Pinpoint the cell where the given text exists, returning its (x, y) midpoint coordinate. 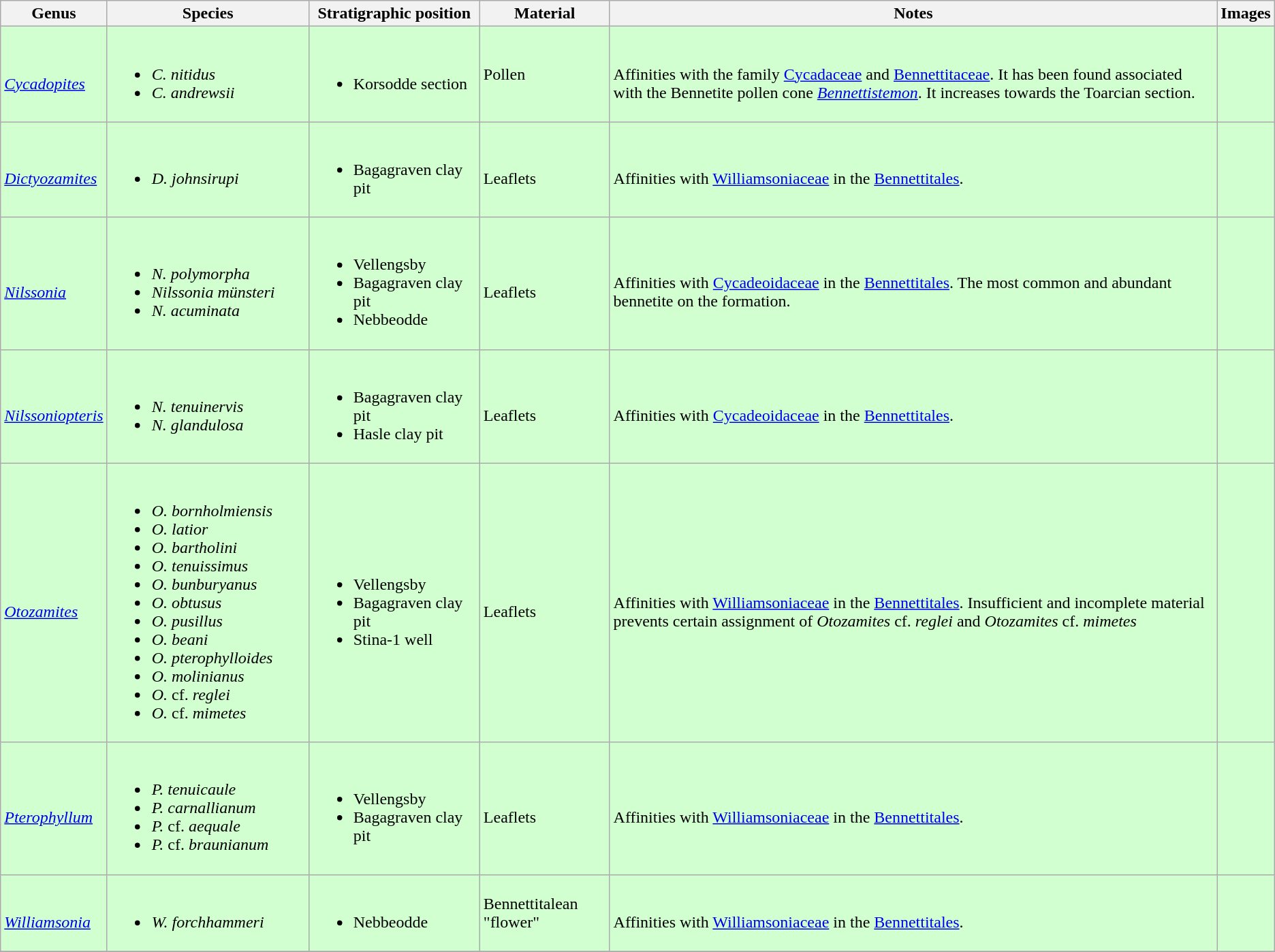
Pollen (545, 74)
Affinities with Cycadeoidaceae in the Bennettitales. (913, 406)
VellengsbyBagagraven clay pit (394, 808)
Images (1246, 14)
Species (208, 14)
Nebbeodde (394, 913)
Nilssonia (54, 283)
VellengsbyBagagraven clay pitNebbeodde (394, 283)
Williamsonia (54, 913)
VellengsbyBagagraven clay pitStina-1 well (394, 603)
D. johnsirupi (208, 170)
Nilssoniopteris (54, 406)
N. tenuinervisN. glandulosa (208, 406)
Affinities with Cycadeoidaceae in the Bennettitales. The most common and abundant bennetite on the formation. (913, 283)
Bagagraven clay pitHasle clay pit (394, 406)
Cycadopites (54, 74)
Bagagraven clay pit (394, 170)
P. tenuicauleP. carnallianumP. cf. aequaleP. cf. braunianum (208, 808)
Pterophyllum (54, 808)
Material (545, 14)
Bennettitalean "flower" (545, 913)
W. forchhammeri (208, 913)
C. nitidusC. andrewsii (208, 74)
Notes (913, 14)
Otozamites (54, 603)
N. polymorphaNilssonia münsteriN. acuminata (208, 283)
Genus (54, 14)
Dictyozamites (54, 170)
Korsodde section (394, 74)
Stratigraphic position (394, 14)
